Capture the cell that displays the provided text and extract its (X, Y) central coordinate. 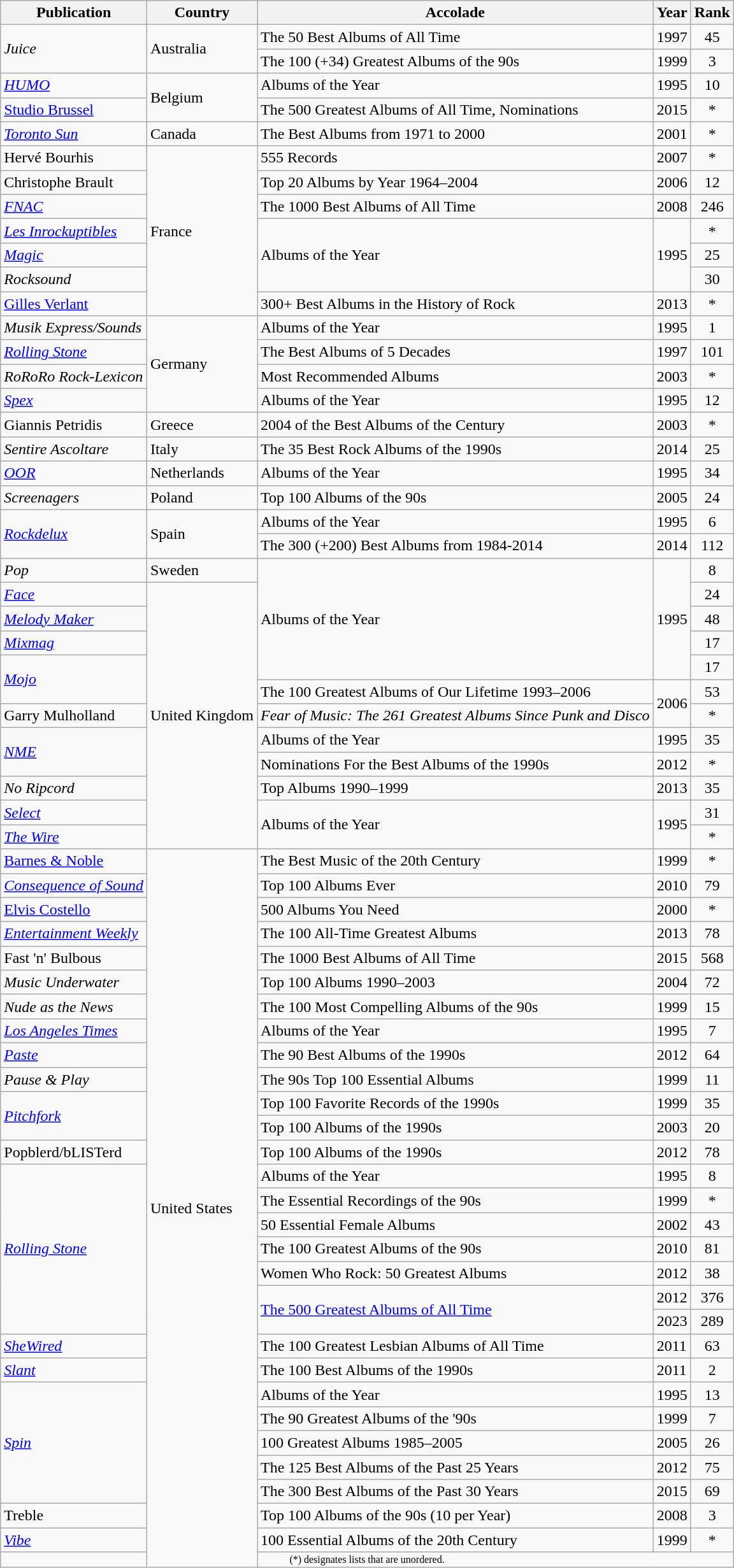
Fast 'n' Bulbous (74, 958)
2004 of the Best Albums of the Century (456, 425)
Treble (74, 1516)
Music Underwater (74, 982)
NME (74, 752)
Sentire Ascoltare (74, 449)
SheWired (74, 1346)
Greece (201, 425)
289 (712, 1322)
300+ Best Albums in the History of Rock (456, 304)
100 Greatest Albums 1985–2005 (456, 1443)
500 Albums You Need (456, 909)
Elvis Costello (74, 909)
38 (712, 1273)
The 300 (+200) Best Albums from 1984-2014 (456, 546)
568 (712, 958)
The 100 Most Compelling Albums of the 90s (456, 1006)
Top 100 Albums 1990–2003 (456, 982)
376 (712, 1297)
2023 (672, 1322)
The 500 Greatest Albums of All Time, Nominations (456, 110)
Los Angeles Times (74, 1030)
Magic (74, 255)
The 100 Greatest Albums of Our Lifetime 1993–2006 (456, 691)
2000 (672, 909)
81 (712, 1249)
Rocksound (74, 279)
Australia (201, 49)
HUMO (74, 85)
The 50 Best Albums of All Time (456, 37)
The Best Albums from 1971 to 2000 (456, 134)
Nominations For the Best Albums of the 1990s (456, 764)
Face (74, 594)
Garry Mulholland (74, 716)
Pause & Play (74, 1080)
The 100 Greatest Lesbian Albums of All Time (456, 1346)
Italy (201, 449)
Barnes & Noble (74, 861)
Spex (74, 401)
The 100 Best Albums of the 1990s (456, 1370)
Screenagers (74, 497)
Germany (201, 364)
Vibe (74, 1540)
246 (712, 206)
Entertainment Weekly (74, 934)
Mojo (74, 679)
Top Albums 1990–1999 (456, 788)
Accolade (456, 13)
The Best Albums of 5 Decades (456, 352)
Fear of Music: The 261 Greatest Albums Since Punk and Disco (456, 716)
20 (712, 1128)
The 125 Best Albums of the Past 25 Years (456, 1467)
The 90 Best Albums of the 1990s (456, 1055)
Studio Brussel (74, 110)
Top 100 Albums of the 90s (456, 497)
OOR (74, 473)
48 (712, 618)
45 (712, 37)
No Ripcord (74, 788)
34 (712, 473)
United States (201, 1208)
11 (712, 1080)
The 500 Greatest Albums of All Time (456, 1309)
Most Recommended Albums (456, 376)
Sweden (201, 570)
2001 (672, 134)
Top 20 Albums by Year 1964–2004 (456, 182)
The Essential Recordings of the 90s (456, 1201)
France (201, 231)
Pop (74, 570)
101 (712, 352)
15 (712, 1006)
The 90s Top 100 Essential Albums (456, 1080)
Giannis Petridis (74, 425)
Nude as the News (74, 1006)
100 Essential Albums of the 20th Century (456, 1540)
Select (74, 813)
2007 (672, 158)
30 (712, 279)
Canada (201, 134)
Juice (74, 49)
(*) designates lists that are unordered. (367, 1560)
1 (712, 328)
Country (201, 13)
75 (712, 1467)
Spain (201, 534)
The 35 Best Rock Albums of the 1990s (456, 449)
53 (712, 691)
Top 100 Favorite Records of the 1990s (456, 1104)
The 300 Best Albums of the Past 30 Years (456, 1492)
United Kingdom (201, 716)
Pitchfork (74, 1116)
Publication (74, 13)
Melody Maker (74, 618)
64 (712, 1055)
RoRoRo Rock-Lexicon (74, 376)
6 (712, 522)
43 (712, 1225)
Mixmag (74, 643)
Top 100 Albums Ever (456, 885)
50 Essential Female Albums (456, 1225)
Popblerd/bLISTerd (74, 1152)
69 (712, 1492)
112 (712, 546)
555 Records (456, 158)
The 90 Greatest Albums of the '90s (456, 1418)
31 (712, 813)
Top 100 Albums of the 90s (10 per Year) (456, 1516)
The 100 (+34) Greatest Albums of the 90s (456, 61)
Year (672, 13)
26 (712, 1443)
Musik Express/Sounds (74, 328)
The Wire (74, 837)
63 (712, 1346)
Rockdelux (74, 534)
FNAC (74, 206)
Christophe Brault (74, 182)
Poland (201, 497)
Paste (74, 1055)
Hervé Bourhis (74, 158)
Gilles Verlant (74, 304)
2002 (672, 1225)
Les Inrockuptibles (74, 231)
Consequence of Sound (74, 885)
Spin (74, 1443)
2 (712, 1370)
10 (712, 85)
Toronto Sun (74, 134)
Netherlands (201, 473)
The 100 Greatest Albums of the 90s (456, 1249)
2004 (672, 982)
79 (712, 885)
13 (712, 1394)
The Best Music of the 20th Century (456, 861)
Belgium (201, 97)
Slant (74, 1370)
Women Who Rock: 50 Greatest Albums (456, 1273)
Rank (712, 13)
The 100 All-Time Greatest Albums (456, 934)
72 (712, 982)
